Provide the (X, Y) coordinate of the cell's center where the given text is located.  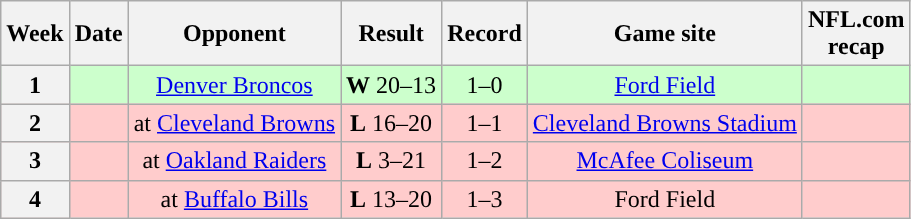
Result (392, 34)
at Oakland Raiders (234, 161)
at Buffalo Bills (234, 199)
at Cleveland Browns (234, 123)
L 16–20 (392, 123)
1–1 (485, 123)
Cleveland Browns Stadium (664, 123)
4 (35, 199)
McAfee Coliseum (664, 161)
Denver Broncos (234, 85)
L 13–20 (392, 199)
Date (98, 34)
Opponent (234, 34)
3 (35, 161)
W 20–13 (392, 85)
Record (485, 34)
NFL.comrecap (856, 34)
1–0 (485, 85)
2 (35, 123)
L 3–21 (392, 161)
1–2 (485, 161)
1–3 (485, 199)
1 (35, 85)
Week (35, 34)
Game site (664, 34)
